Locate the cell with the specified text and output its (X, Y) center coordinate. 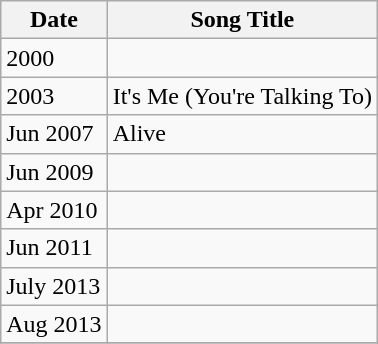
Alive (242, 134)
Apr 2010 (54, 210)
Date (54, 20)
Aug 2013 (54, 324)
It's Me (You're Talking To) (242, 96)
July 2013 (54, 286)
2003 (54, 96)
2000 (54, 58)
Jun 2009 (54, 172)
Jun 2011 (54, 248)
Song Title (242, 20)
Jun 2007 (54, 134)
